Identify which cell holds the provided text, then report its [x, y] central coordinate. 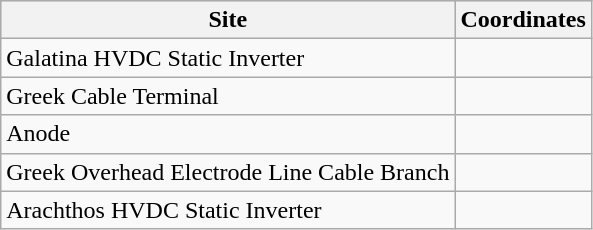
Greek Cable Terminal [228, 96]
Greek Overhead Electrode Line Cable Branch [228, 172]
Galatina HVDC Static Inverter [228, 58]
Site [228, 20]
Coordinates [523, 20]
Arachthos HVDC Static Inverter [228, 210]
Anode [228, 134]
